Extract the [X, Y] coordinate from the center of the cell holding the provided text.  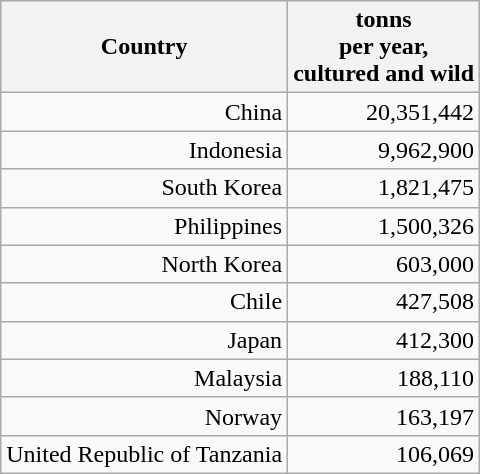
9,962,900 [384, 150]
Philippines [144, 226]
188,110 [384, 378]
China [144, 112]
North Korea [144, 264]
South Korea [144, 188]
Malaysia [144, 378]
20,351,442 [384, 112]
Chile [144, 302]
1,821,475 [384, 188]
163,197 [384, 416]
427,508 [384, 302]
United Republic of Tanzania [144, 454]
Norway [144, 416]
106,069 [384, 454]
Indonesia [144, 150]
Japan [144, 340]
Country [144, 47]
tonns per year,cultured and wild [384, 47]
603,000 [384, 264]
412,300 [384, 340]
1,500,326 [384, 226]
